Extract the [X, Y] coordinate from the center of the cell holding the provided text.  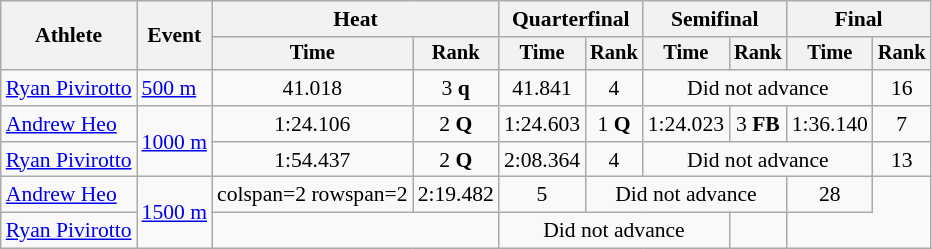
500 m [174, 88]
Final [859, 19]
Quarterfinal [571, 19]
colspan=2 rowspan=2 [312, 195]
7 [902, 124]
Event [174, 36]
16 [902, 88]
Heat [356, 19]
2:08.364 [542, 160]
1:24.603 [542, 124]
1:24.106 [312, 124]
1000 m [174, 142]
1:24.023 [686, 124]
1500 m [174, 212]
3 q [456, 88]
28 [830, 195]
2:19.482 [456, 195]
41.018 [312, 88]
13 [902, 160]
3 FB [758, 124]
41.841 [542, 88]
1:36.140 [830, 124]
Semifinal [715, 19]
Athlete [69, 36]
1 Q [614, 124]
1:54.437 [312, 160]
5 [542, 195]
